Provide the (X, Y) coordinate of the cell's center where the given text is located.  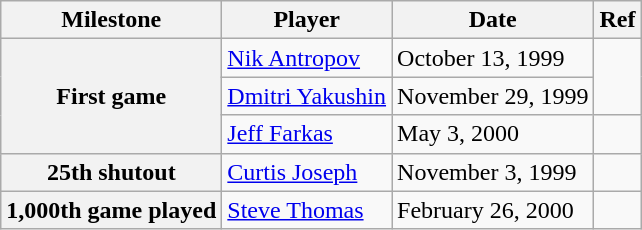
October 13, 1999 (493, 58)
November 29, 1999 (493, 96)
November 3, 1999 (493, 172)
Milestone (112, 20)
Player (307, 20)
February 26, 2000 (493, 210)
Jeff Farkas (307, 134)
First game (112, 96)
Dmitri Yakushin (307, 96)
Ref (618, 20)
May 3, 2000 (493, 134)
Nik Antropov (307, 58)
Date (493, 20)
1,000th game played (112, 210)
Curtis Joseph (307, 172)
Steve Thomas (307, 210)
25th shutout (112, 172)
